Determine the (x, y) coordinate at the center of the cell enclosing the given text.  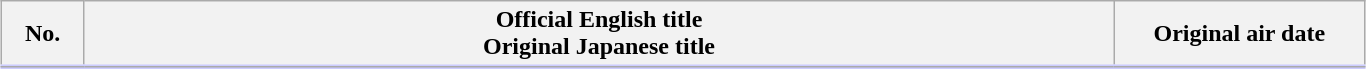
Official English titleOriginal Japanese title (598, 34)
Original air date (1240, 34)
No. (42, 34)
